From the cell containing the given text, extract its center point as [X, Y] coordinate. 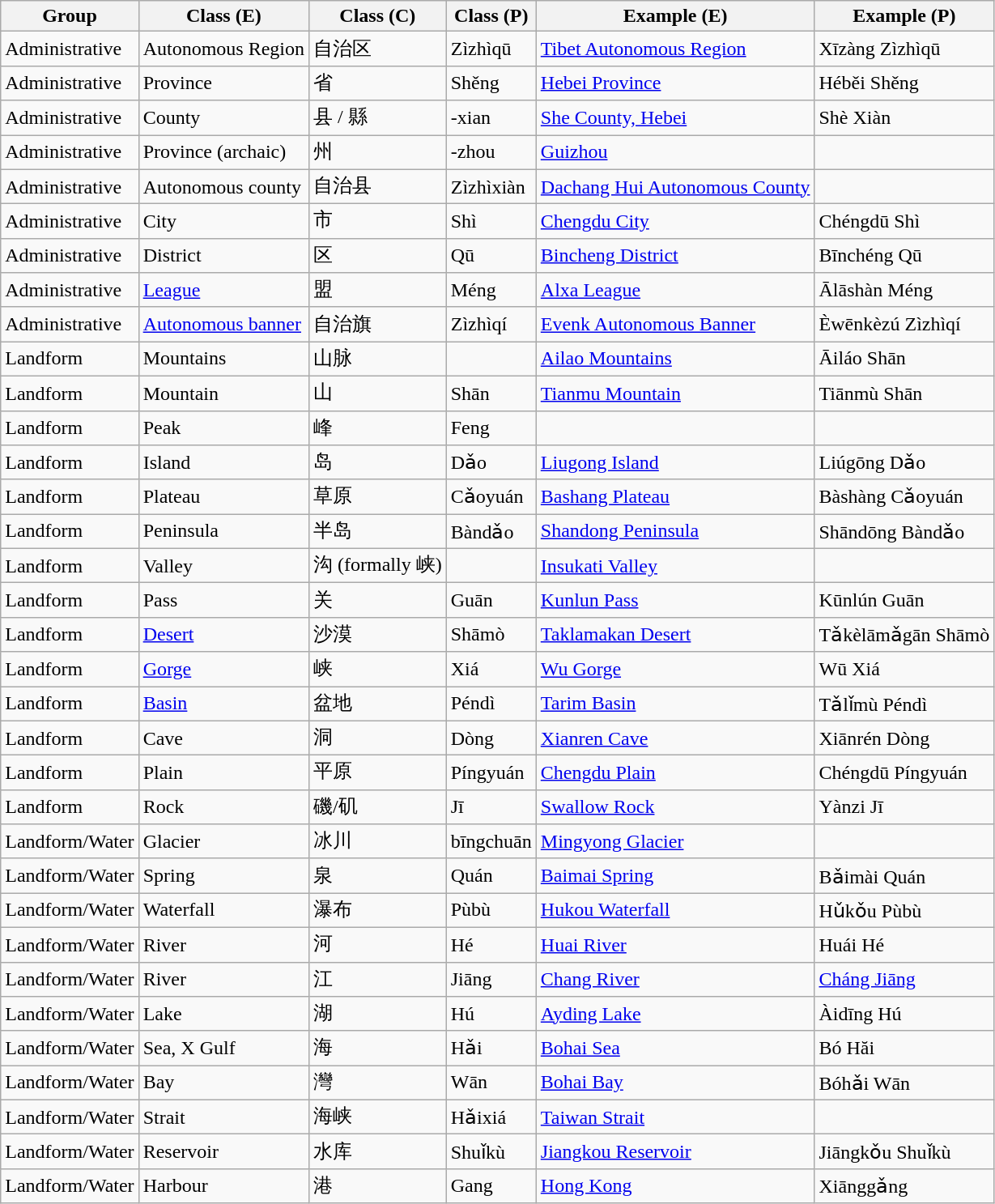
Plain [223, 772]
Harbour [223, 1185]
岛 [378, 463]
灣 [378, 1083]
District [223, 256]
洞 [378, 738]
Xiānggǎng [904, 1185]
Dǎo [491, 463]
Class (P) [491, 16]
Shāndōng Bàndǎo [904, 531]
Héběi Shěng [904, 83]
峰 [378, 428]
Hǎixiá [491, 1117]
县 / 縣 [378, 118]
County [223, 118]
省 [378, 83]
河 [378, 944]
Autonomous banner [223, 324]
Tǎkèlāmǎgān Shāmò [904, 635]
Reservoir [223, 1151]
Basin [223, 704]
泉 [378, 876]
Jiangkou Reservoir [675, 1151]
区 [378, 256]
Tarim Basin [675, 704]
Tǎlǐmù Péndì [904, 704]
Chang River [675, 980]
Taklamakan Desert [675, 635]
Bàndǎo [491, 531]
Feng [491, 428]
Xiānrén Dòng [904, 738]
Tiānmù Shān [904, 394]
草原 [378, 497]
瀑布 [378, 910]
Bashang Plateau [675, 497]
山脉 [378, 359]
Liúgōng Dǎo [904, 463]
Èwēnkèzú Zìzhìqí [904, 324]
Ālāshàn Méng [904, 290]
Desert [223, 635]
Autonomous Region [223, 49]
Péndì [491, 704]
Lake [223, 1014]
Kunlun Pass [675, 601]
Yànzi Jī [904, 806]
Sea, X Gulf [223, 1048]
沙漠 [378, 635]
Rock [223, 806]
Valley [223, 565]
Evenk Autonomous Banner [675, 324]
Glacier [223, 842]
Chengdu Plain [675, 772]
Wū Xiá [904, 669]
峡 [378, 669]
沟 (formally 峡) [378, 565]
磯/矶 [378, 806]
Mingyong Glacier [675, 842]
-zhou [491, 152]
Guizhou [675, 152]
Jī [491, 806]
Example (P) [904, 16]
盟 [378, 290]
Cǎoyuán [491, 497]
Chéngdū Shì [904, 222]
Huái Hé [904, 944]
Bó Hăi [904, 1048]
bīngchuān [491, 842]
Class (E) [223, 16]
Xiá [491, 669]
自治旗 [378, 324]
Example (E) [675, 16]
Bay [223, 1083]
Hong Kong [675, 1185]
Chengdu City [675, 222]
Swallow Rock [675, 806]
自治区 [378, 49]
港 [378, 1185]
Quán [491, 876]
Spring [223, 876]
海峡 [378, 1117]
Pass [223, 601]
Jiāng [491, 980]
Alxa League [675, 290]
Hukou Waterfall [675, 910]
Plateau [223, 497]
Jiāngkǒu Shuǐkù [904, 1151]
Shè Xiàn [904, 118]
Strait [223, 1117]
Bàshàng Cǎoyuán [904, 497]
Tianmu Mountain [675, 394]
Province [223, 83]
Kūnlún Guān [904, 601]
Bǎimài Quán [904, 876]
Hǎi [491, 1048]
Bincheng District [675, 256]
Shān [491, 394]
Pùbù [491, 910]
冰川 [378, 842]
Zìzhìxiàn [491, 186]
海 [378, 1048]
Ayding Lake [675, 1014]
Chéngdū Píngyuán [904, 772]
盆地 [378, 704]
Zìzhìqí [491, 324]
-xian [491, 118]
Huai River [675, 944]
Dachang Hui Autonomous County [675, 186]
Qū [491, 256]
Peninsula [223, 531]
市 [378, 222]
Baimai Spring [675, 876]
League [223, 290]
Bohai Bay [675, 1083]
Hé [491, 944]
平原 [378, 772]
She County, Hebei [675, 118]
Liugong Island [675, 463]
Ailao Mountains [675, 359]
Gang [491, 1185]
山 [378, 394]
Shandong Peninsula [675, 531]
Shì [491, 222]
关 [378, 601]
Tibet Autonomous Region [675, 49]
Méng [491, 290]
Mountain [223, 394]
Xīzàng Zìzhìqū [904, 49]
Waterfall [223, 910]
自治县 [378, 186]
Hebei Province [675, 83]
City [223, 222]
水库 [378, 1151]
Bīnchéng Qū [904, 256]
江 [378, 980]
州 [378, 152]
Autonomous county [223, 186]
Shāmò [491, 635]
Píngyuán [491, 772]
半岛 [378, 531]
Shuǐkù [491, 1151]
Xianren Cave [675, 738]
Āiláo Shān [904, 359]
Group [70, 16]
Wān [491, 1083]
Bohai Sea [675, 1048]
Mountains [223, 359]
Gorge [223, 669]
Province (archaic) [223, 152]
Guān [491, 601]
Insukati Valley [675, 565]
Cháng Jiāng [904, 980]
Bóhǎi Wān [904, 1083]
Shěng [491, 83]
Cave [223, 738]
Class (C) [378, 16]
Hú [491, 1014]
Zìzhìqū [491, 49]
Peak [223, 428]
Wu Gorge [675, 669]
Àidīng Hú [904, 1014]
Dòng [491, 738]
Hǔkǒu Pùbù [904, 910]
Island [223, 463]
湖 [378, 1014]
Taiwan Strait [675, 1117]
